Extract the [X, Y] coordinate from the center of the cell holding the provided text.  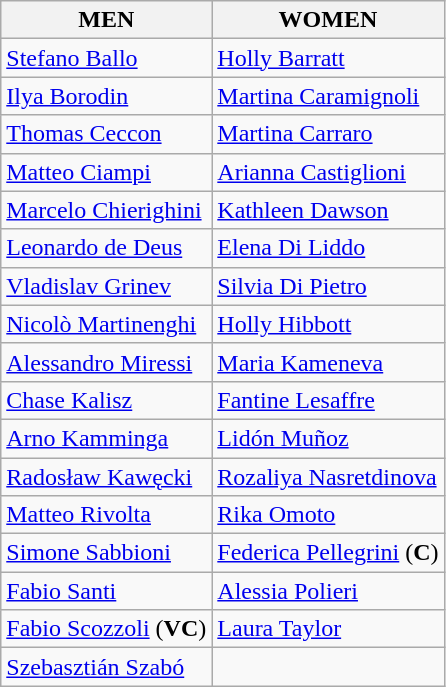
Stefano Ballo [106, 58]
Holly Barratt [328, 58]
Rika Omoto [328, 515]
Matteo Ciampi [106, 172]
Thomas Ceccon [106, 134]
Vladislav Grinev [106, 286]
Kathleen Dawson [328, 210]
Fabio Scozzoli (VC) [106, 629]
Federica Pellegrini (C) [328, 553]
Chase Kalisz [106, 400]
Arno Kamminga [106, 438]
Alessandro Miressi [106, 362]
Ilya Borodin [106, 96]
Laura Taylor [328, 629]
Martina Carraro [328, 134]
Leonardo de Deus [106, 248]
WOMEN [328, 20]
Fantine Lesaffre [328, 400]
Holly Hibbott [328, 324]
Maria Kameneva [328, 362]
Simone Sabbioni [106, 553]
Fabio Santi [106, 591]
MEN [106, 20]
Nicolò Martinenghi [106, 324]
Arianna Castiglioni [328, 172]
Lidón Muñoz [328, 438]
Rozaliya Nasretdinova [328, 477]
Radosław Kawęcki [106, 477]
Marcelo Chierighini [106, 210]
Silvia Di Pietro [328, 286]
Matteo Rivolta [106, 515]
Elena Di Liddo [328, 248]
Alessia Polieri [328, 591]
Szebasztián Szabó [106, 667]
Martina Caramignoli [328, 96]
